Search for the cell housing the specified text and yield its [x, y] center coordinate. 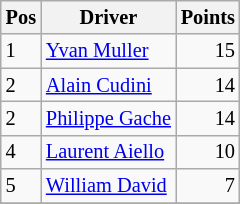
William David [108, 186]
Points [208, 17]
Laurent Aiello [108, 152]
Yvan Muller [108, 51]
4 [21, 152]
1 [21, 51]
Alain Cudini [108, 85]
7 [208, 186]
5 [21, 186]
15 [208, 51]
Philippe Gache [108, 118]
Pos [21, 17]
Driver [108, 17]
10 [208, 152]
